Pinpoint the cell where the given text exists, returning its (X, Y) midpoint coordinate. 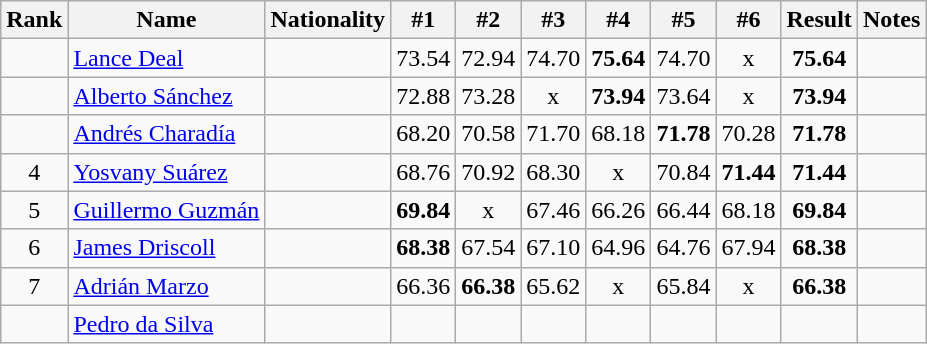
6 (34, 248)
#5 (684, 20)
Pedro da Silva (166, 324)
67.10 (554, 248)
68.76 (424, 172)
70.28 (748, 134)
Rank (34, 20)
4 (34, 172)
Name (166, 20)
#4 (618, 20)
64.76 (684, 248)
7 (34, 286)
67.46 (554, 210)
66.44 (684, 210)
68.30 (554, 172)
65.62 (554, 286)
Yosvany Suárez (166, 172)
Alberto Sánchez (166, 96)
65.84 (684, 286)
66.26 (618, 210)
72.88 (424, 96)
73.64 (684, 96)
#2 (488, 20)
71.70 (554, 134)
68.20 (424, 134)
Andrés Charadía (166, 134)
66.36 (424, 286)
67.54 (488, 248)
64.96 (618, 248)
72.94 (488, 58)
67.94 (748, 248)
#3 (554, 20)
Result (819, 20)
Guillermo Guzmán (166, 210)
Adrián Marzo (166, 286)
73.28 (488, 96)
Nationality (328, 20)
#6 (748, 20)
James Driscoll (166, 248)
70.84 (684, 172)
73.54 (424, 58)
70.58 (488, 134)
Notes (891, 20)
70.92 (488, 172)
5 (34, 210)
#1 (424, 20)
Lance Deal (166, 58)
